Search for the cell housing the specified text and yield its (x, y) center coordinate. 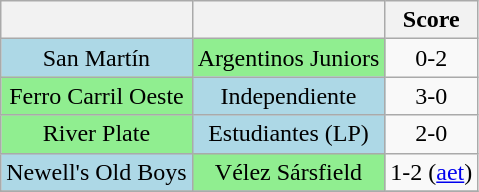
River Plate (96, 134)
Ferro Carril Oeste (96, 96)
Vélez Sársfield (288, 172)
Newell's Old Boys (96, 172)
Estudiantes (LP) (288, 134)
3-0 (432, 96)
0-2 (432, 58)
San Martín (96, 58)
Score (432, 20)
1-2 (aet) (432, 172)
Independiente (288, 96)
2-0 (432, 134)
Argentinos Juniors (288, 58)
